Find where the given text appears and provide that cell's center as (x, y) coordinate. 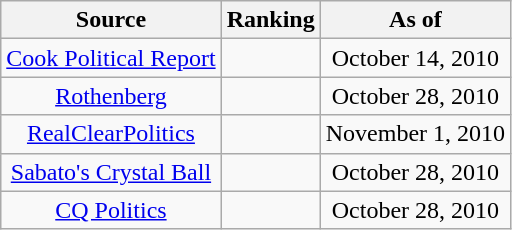
RealClearPolitics (111, 134)
Sabato's Crystal Ball (111, 172)
Cook Political Report (111, 58)
Ranking (270, 20)
Source (111, 20)
October 14, 2010 (415, 58)
Rothenberg (111, 96)
November 1, 2010 (415, 134)
As of (415, 20)
CQ Politics (111, 210)
